From the cell containing the given text, extract its center point as [X, Y] coordinate. 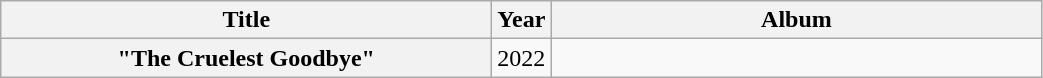
2022 [522, 58]
Album [796, 20]
"The Cruelest Goodbye" [246, 58]
Year [522, 20]
Title [246, 20]
